Pinpoint the cell where the given text exists, returning its (x, y) midpoint coordinate. 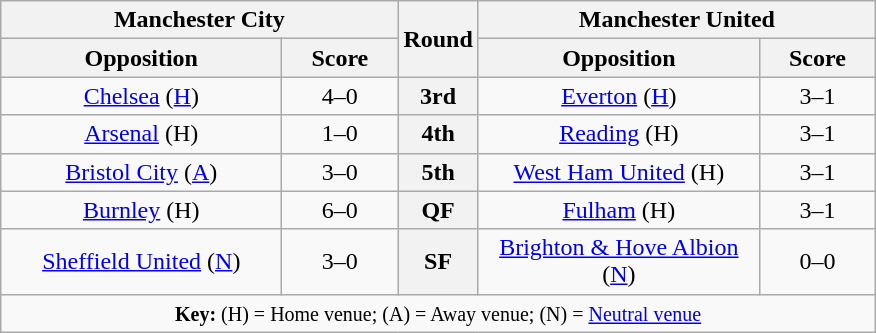
5th (438, 172)
4th (438, 134)
Fulham (H) (618, 210)
Sheffield United (N) (142, 262)
4–0 (340, 96)
3rd (438, 96)
Everton (H) (618, 96)
Burnley (H) (142, 210)
SF (438, 262)
Manchester United (676, 20)
1–0 (340, 134)
Chelsea (H) (142, 96)
Round (438, 39)
6–0 (340, 210)
Key: (H) = Home venue; (A) = Away venue; (N) = Neutral venue (438, 313)
Manchester City (200, 20)
West Ham United (H) (618, 172)
QF (438, 210)
0–0 (817, 262)
Reading (H) (618, 134)
Bristol City (A) (142, 172)
Arsenal (H) (142, 134)
Brighton & Hove Albion (N) (618, 262)
